Locate the cell with the specified text and output its [X, Y] center coordinate. 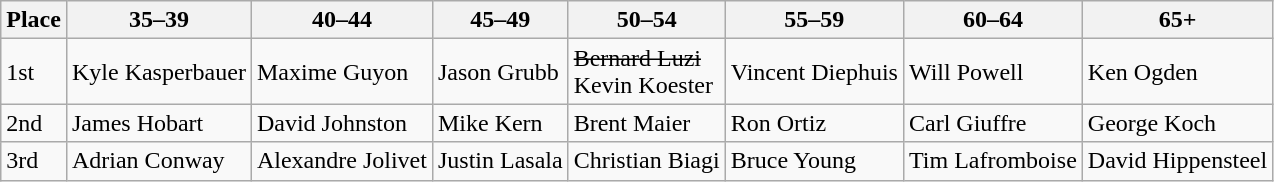
50–54 [646, 20]
George Koch [1177, 123]
Vincent Diephuis [814, 72]
Jason Grubb [500, 72]
Place [34, 20]
Adrian Conway [158, 161]
55–59 [814, 20]
Maxime Guyon [342, 72]
60–64 [992, 20]
Carl Giuffre [992, 123]
1st [34, 72]
Alexandre Jolivet [342, 161]
Bernard Luzi Kevin Koester [646, 72]
2nd [34, 123]
3rd [34, 161]
Christian Biagi [646, 161]
45–49 [500, 20]
Bruce Young [814, 161]
Brent Maier [646, 123]
Will Powell [992, 72]
35–39 [158, 20]
David Johnston [342, 123]
Kyle Kasperbauer [158, 72]
James Hobart [158, 123]
David Hippensteel [1177, 161]
Ken Ogden [1177, 72]
65+ [1177, 20]
40–44 [342, 20]
Tim Lafromboise [992, 161]
Justin Lasala [500, 161]
Mike Kern [500, 123]
Ron Ortiz [814, 123]
